Detect which cell encompasses the target text, then output its [x, y] center coordinate. 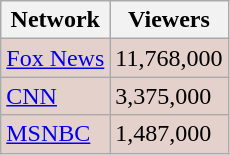
Viewers [169, 20]
Fox News [56, 58]
MSNBC [56, 134]
11,768,000 [169, 58]
CNN [56, 96]
3,375,000 [169, 96]
Network [56, 20]
1,487,000 [169, 134]
